Return (x, y) of the center of cell containing provided text 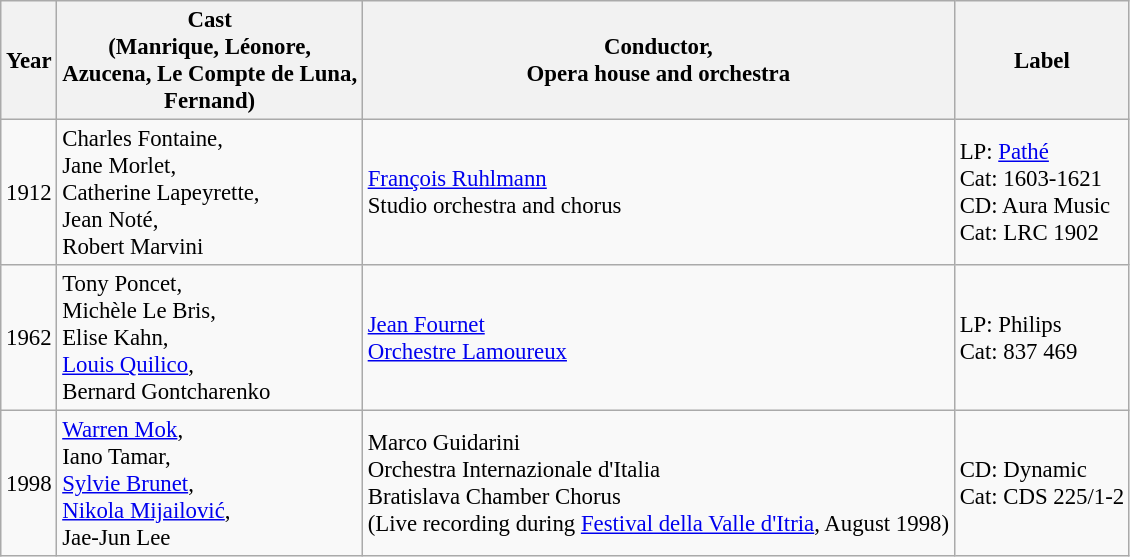
Jean FournetOrchestre Lamoureux (658, 338)
1998 (29, 484)
CD: DynamicCat: CDS 225/1-2 (1042, 484)
Charles Fontaine,Jane Morlet,Catherine Lapeyrette,Jean Noté,Robert Marvini (210, 193)
Tony Poncet,Michèle Le Bris,Elise Kahn,Louis Quilico,Bernard Gontcharenko (210, 338)
Conductor,Opera house and orchestra (658, 60)
1912 (29, 193)
François RuhlmannStudio orchestra and chorus (658, 193)
Cast(Manrique, Léonore,Azucena, Le Compte de Luna,Fernand) (210, 60)
Label (1042, 60)
Marco GuidariniOrchestra Internazionale d'ItaliaBratislava Chamber Chorus(Live recording during Festival della Valle d'Itria, August 1998) (658, 484)
LP: PhilipsCat: 837 469 (1042, 338)
LP: PathéCat: 1603-1621CD: Aura MusicCat: LRC 1902 (1042, 193)
Warren Mok,Iano Tamar,Sylvie Brunet,Nikola Mijailović,Jae-Jun Lee (210, 484)
1962 (29, 338)
Year (29, 60)
